Pinpoint the cell where the given text exists, returning its [X, Y] midpoint coordinate. 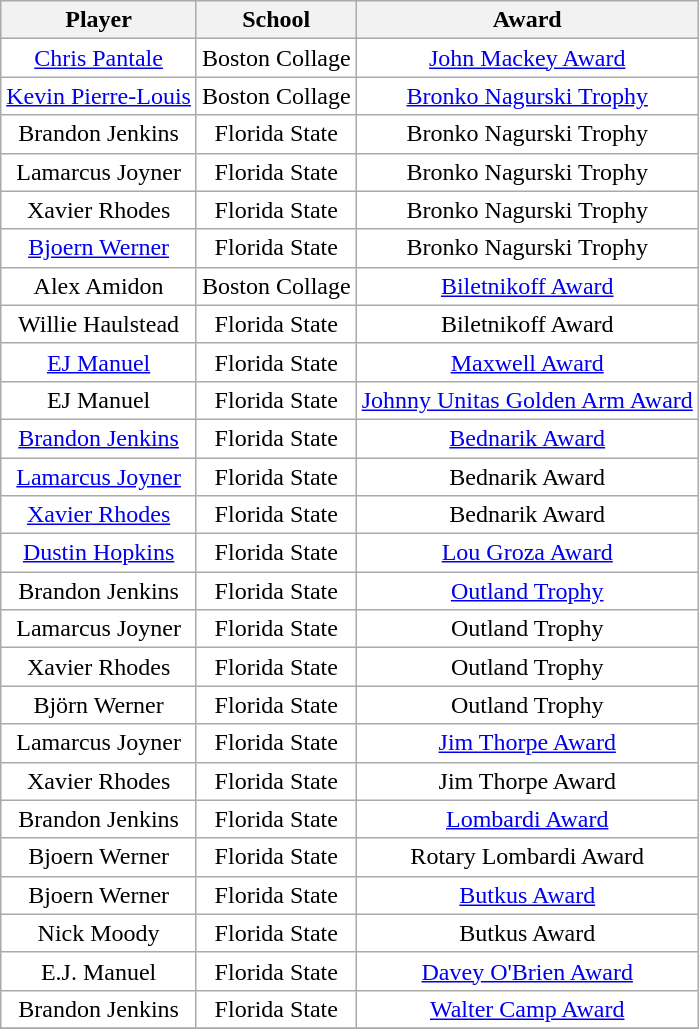
Walter Camp Award [527, 1009]
School [276, 20]
Björn Werner [99, 705]
Maxwell Award [527, 362]
Rotary Lombardi Award [527, 857]
Alex Amidon [99, 286]
Dustin Hopkins [99, 553]
Johnny Unitas Golden Arm Award [527, 400]
Player [99, 20]
Lombardi Award [527, 819]
Nick Moody [99, 933]
Willie Haulstead [99, 324]
Chris Pantale [99, 58]
E.J. Manuel [99, 971]
Award [527, 20]
John Mackey Award [527, 58]
Davey O'Brien Award [527, 971]
Kevin Pierre-Louis [99, 96]
Lou Groza Award [527, 553]
